Extract the [X, Y] coordinate from the center of the cell holding the provided text.  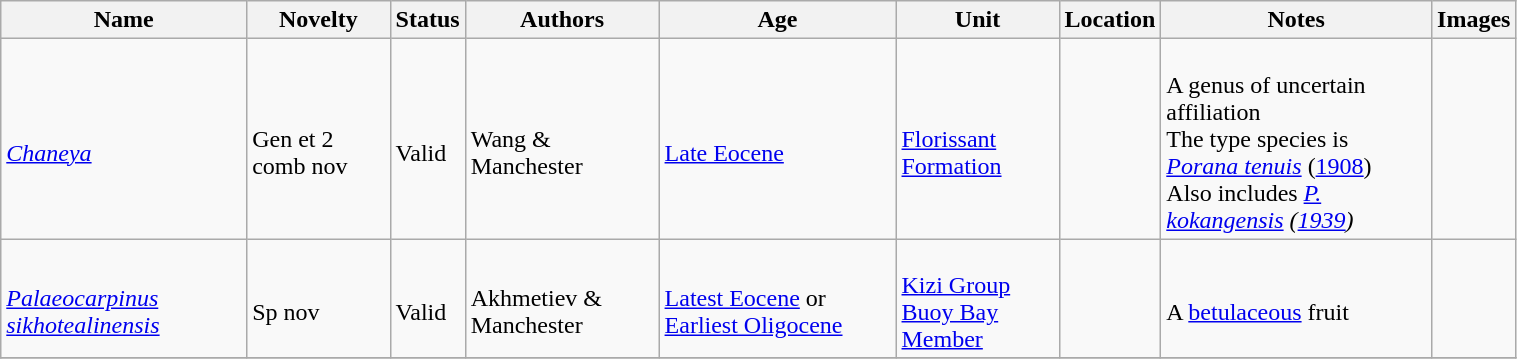
Akhmetiev & Manchester [562, 298]
Chaneya [124, 139]
Palaeocarpinus sikhotealinensis [124, 298]
A betulaceous fruit [1296, 298]
Novelty [318, 20]
Age [778, 20]
Unit [978, 20]
A genus of uncertain affiliation The type species is Porana tenuis (1908)Also includes P. kokangensis (1939) [1296, 139]
Location [1110, 20]
Status [428, 20]
Late Eocene [778, 139]
Name [124, 20]
Images [1474, 20]
Sp nov [318, 298]
Wang & Manchester [562, 139]
Kizi GroupBuoy Bay Member [978, 298]
Florissant Formation [978, 139]
Latest Eocene or Earliest Oligocene [778, 298]
Authors [562, 20]
Notes [1296, 20]
Gen et 2 comb nov [318, 139]
